Find where the given text appears and provide that cell's center as [X, Y] coordinate. 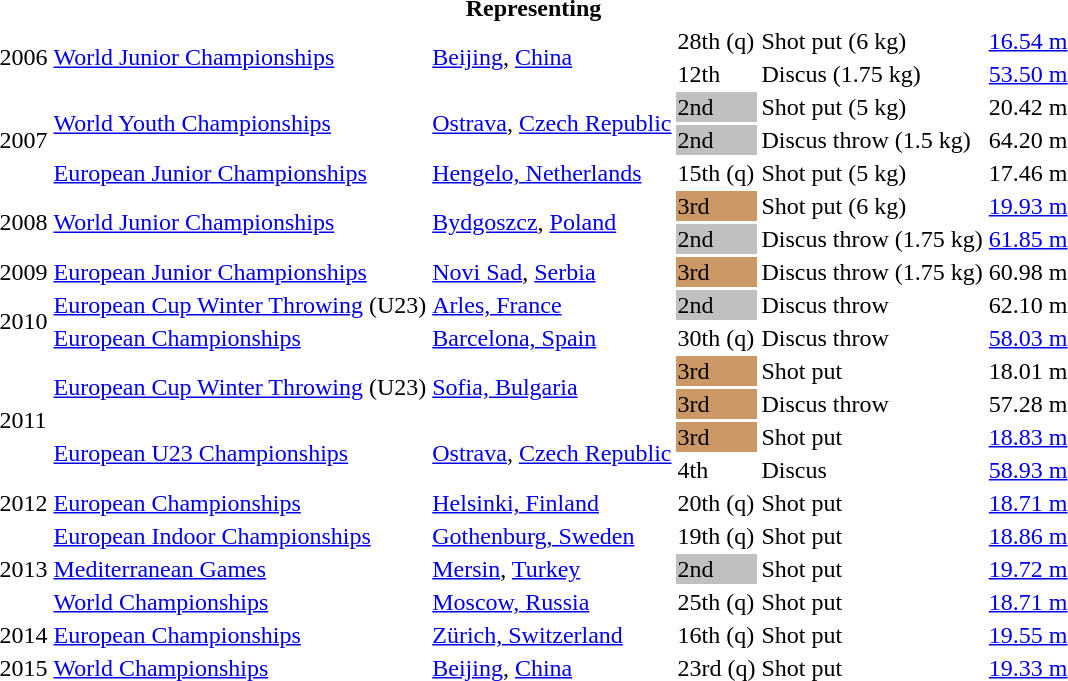
Arles, France [552, 305]
Zürich, Switzerland [552, 635]
Discus throw (1.5 kg) [872, 140]
19th (q) [716, 536]
Sofia, Bulgaria [552, 388]
Gothenburg, Sweden [552, 536]
Moscow, Russia [552, 602]
Bydgoszcz, Poland [552, 222]
15th (q) [716, 173]
4th [716, 470]
30th (q) [716, 338]
Beijing, China [552, 58]
25th (q) [716, 602]
Novi Sad, Serbia [552, 272]
12th [716, 74]
Mersin, Turkey [552, 569]
Hengelo, Netherlands [552, 173]
European U23 Championships [240, 454]
World Youth Championships [240, 124]
20th (q) [716, 503]
Helsinki, Finland [552, 503]
Discus (1.75 kg) [872, 74]
World Championships [240, 602]
28th (q) [716, 41]
Discus [872, 470]
Barcelona, Spain [552, 338]
European Indoor Championships [240, 536]
16th (q) [716, 635]
Mediterranean Games [240, 569]
